Extract the [x, y] coordinate from the center of the cell holding the provided text.  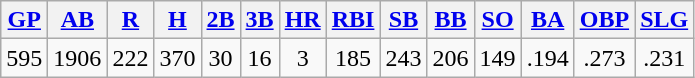
BB [450, 20]
3B [260, 20]
.273 [604, 58]
GP [24, 20]
RBI [353, 20]
370 [178, 58]
.194 [548, 58]
SLG [664, 20]
R [130, 20]
243 [404, 58]
H [178, 20]
.231 [664, 58]
AB [78, 20]
BA [548, 20]
1906 [78, 58]
HR [302, 20]
595 [24, 58]
3 [302, 58]
16 [260, 58]
SB [404, 20]
30 [220, 58]
222 [130, 58]
OBP [604, 20]
185 [353, 58]
SO [498, 20]
149 [498, 58]
206 [450, 58]
2B [220, 20]
